Determine the [X, Y] coordinate at the center of the cell enclosing the given text.  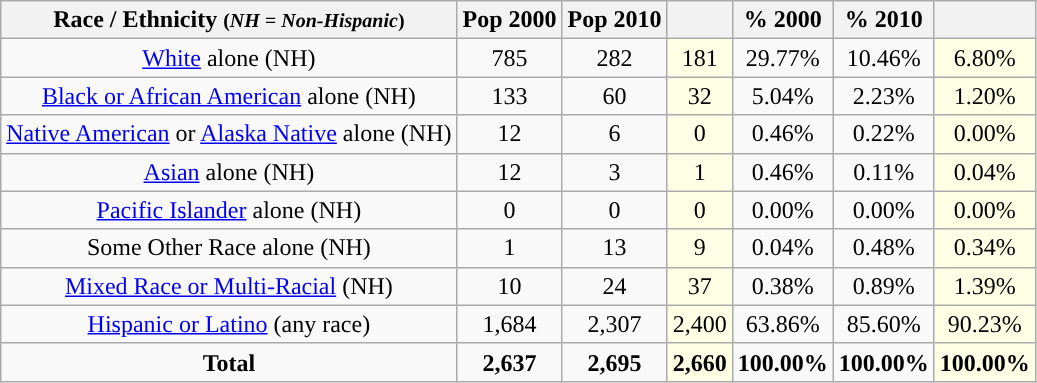
Pop 2000 [510, 20]
Asian alone (NH) [229, 172]
6.80% [984, 58]
13 [614, 248]
0.11% [884, 172]
1.39% [984, 286]
10.46% [884, 58]
181 [700, 58]
% 2010 [884, 20]
785 [510, 58]
24 [614, 286]
9 [700, 248]
60 [614, 96]
0.34% [984, 248]
1,684 [510, 324]
Mixed Race or Multi-Racial (NH) [229, 286]
1.20% [984, 96]
0.48% [884, 248]
32 [700, 96]
% 2000 [782, 20]
85.60% [884, 324]
10 [510, 286]
White alone (NH) [229, 58]
2,307 [614, 324]
37 [700, 286]
Hispanic or Latino (any race) [229, 324]
2,637 [510, 362]
0.22% [884, 134]
2,660 [700, 362]
Native American or Alaska Native alone (NH) [229, 134]
Race / Ethnicity (NH = Non-Hispanic) [229, 20]
3 [614, 172]
6 [614, 134]
0.89% [884, 286]
Pop 2010 [614, 20]
29.77% [782, 58]
Pacific Islander alone (NH) [229, 210]
Some Other Race alone (NH) [229, 248]
90.23% [984, 324]
2,695 [614, 362]
63.86% [782, 324]
133 [510, 96]
Total [229, 362]
2.23% [884, 96]
0.38% [782, 286]
2,400 [700, 324]
282 [614, 58]
5.04% [782, 96]
Black or African American alone (NH) [229, 96]
